For the text-containing cell, return its midpoint in [X, Y] coordinate format. 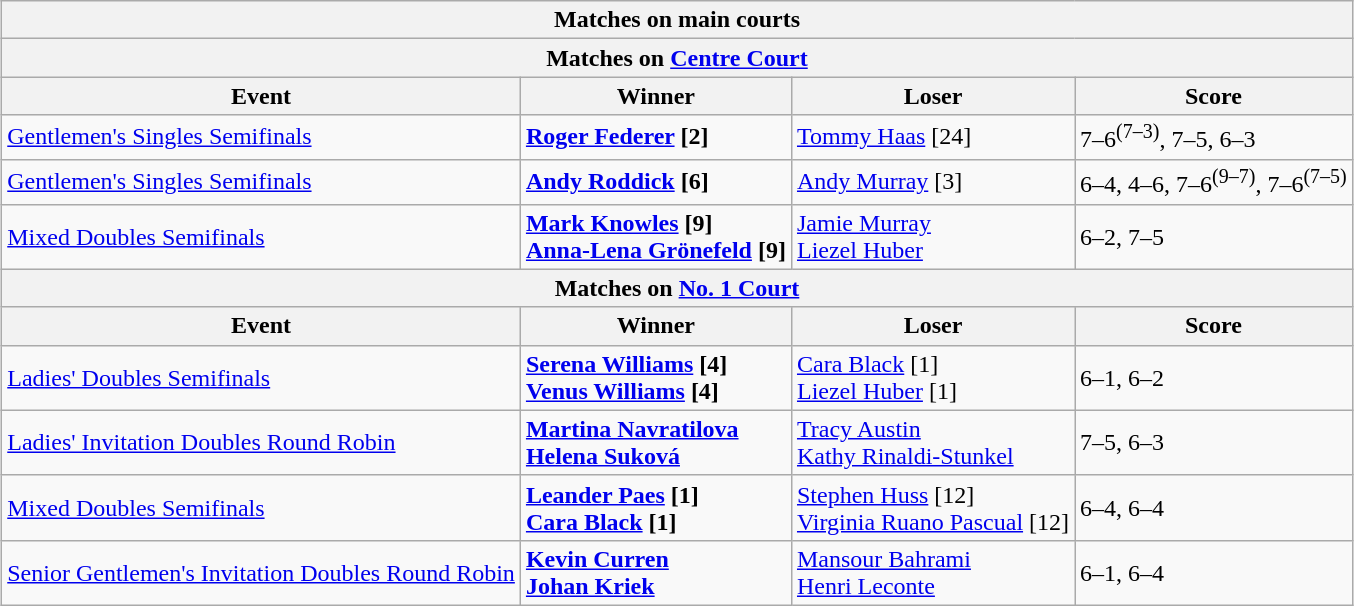
Ladies' Invitation Doubles Round Robin [262, 442]
Cara Black [1] Liezel Huber [1] [932, 378]
7–5, 6–3 [1214, 442]
Mark Knowles [9] Anna-Lena Grönefeld [9] [656, 236]
Andy Roddick [6] [656, 182]
Leander Paes [1] Cara Black [1] [656, 508]
Matches on main courts [678, 20]
Senior Gentlemen's Invitation Doubles Round Robin [262, 572]
Stephen Huss [12] Virginia Ruano Pascual [12] [932, 508]
Serena Williams [4] Venus Williams [4] [656, 378]
6–2, 7–5 [1214, 236]
Jamie Murray Liezel Huber [932, 236]
6–4, 4–6, 7–6(9–7), 7–6(7–5) [1214, 182]
Roger Federer [2] [656, 138]
Tracy Austin Kathy Rinaldi-Stunkel [932, 442]
6–4, 6–4 [1214, 508]
6–1, 6–2 [1214, 378]
Andy Murray [3] [932, 182]
6–1, 6–4 [1214, 572]
Tommy Haas [24] [932, 138]
7–6(7–3), 7–5, 6–3 [1214, 138]
Kevin Curren Johan Kriek [656, 572]
Matches on No. 1 Court [678, 288]
Ladies' Doubles Semifinals [262, 378]
Mansour Bahrami Henri Leconte [932, 572]
Matches on Centre Court [678, 58]
Martina Navratilova Helena Suková [656, 442]
